Identify which cell holds the provided text, then report its (x, y) central coordinate. 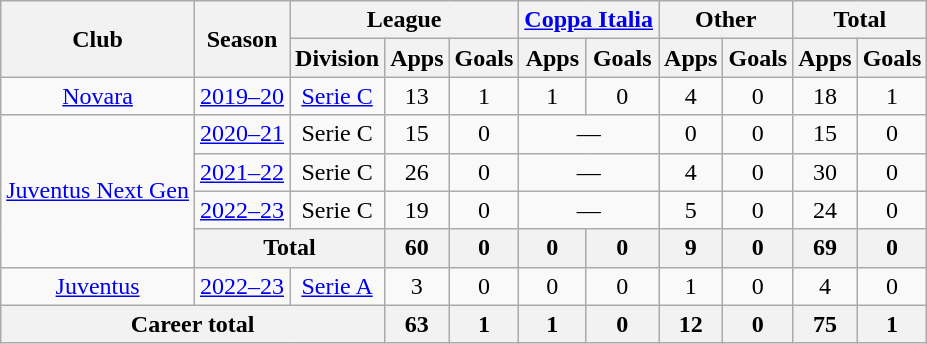
2019–20 (242, 96)
30 (825, 172)
2021–22 (242, 172)
19 (417, 210)
18 (825, 96)
Juventus (98, 286)
26 (417, 172)
League (404, 20)
Other (726, 20)
2020–21 (242, 134)
Club (98, 39)
Novara (98, 96)
Serie A (338, 286)
Juventus Next Gen (98, 191)
Division (338, 58)
60 (417, 248)
Season (242, 39)
63 (417, 324)
69 (825, 248)
24 (825, 210)
3 (417, 286)
9 (691, 248)
Coppa Italia (589, 20)
5 (691, 210)
75 (825, 324)
13 (417, 96)
12 (691, 324)
Career total (193, 324)
